From the cell containing the given text, extract its center point as (X, Y) coordinate. 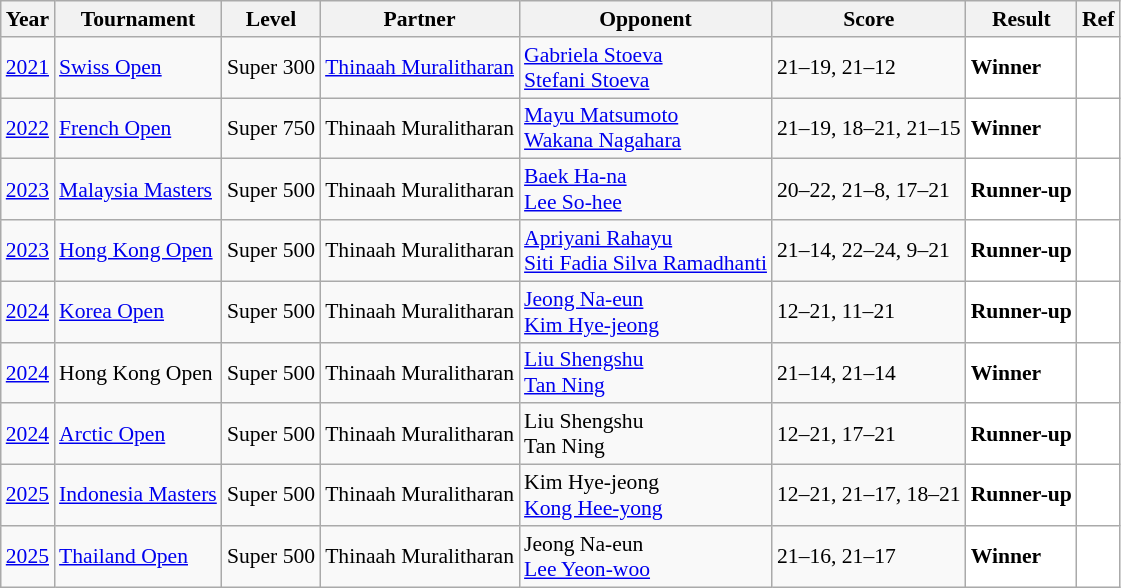
12–21, 11–21 (869, 312)
20–22, 21–8, 17–21 (869, 190)
21–14, 21–14 (869, 372)
Korea Open (138, 312)
French Open (138, 128)
Jeong Na-eun Kim Hye-jeong (646, 312)
Malaysia Masters (138, 190)
Apriyani Rahayu Siti Fadia Silva Ramadhanti (646, 250)
Year (28, 19)
Result (1022, 19)
Gabriela Stoeva Stefani Stoeva (646, 68)
Kim Hye-jeong Kong Hee-yong (646, 496)
Ref (1098, 19)
Swiss Open (138, 68)
Baek Ha-na Lee So-hee (646, 190)
21–14, 22–24, 9–21 (869, 250)
12–21, 21–17, 18–21 (869, 496)
Partner (420, 19)
Tournament (138, 19)
21–19, 21–12 (869, 68)
Super 300 (271, 68)
21–19, 18–21, 21–15 (869, 128)
Super 750 (271, 128)
12–21, 17–21 (869, 434)
Arctic Open (138, 434)
Level (271, 19)
21–16, 21–17 (869, 556)
Mayu Matsumoto Wakana Nagahara (646, 128)
Score (869, 19)
Jeong Na-eun Lee Yeon-woo (646, 556)
Opponent (646, 19)
2021 (28, 68)
Indonesia Masters (138, 496)
2022 (28, 128)
Thailand Open (138, 556)
